Extract the [x, y] coordinate from the center of the cell holding the provided text.  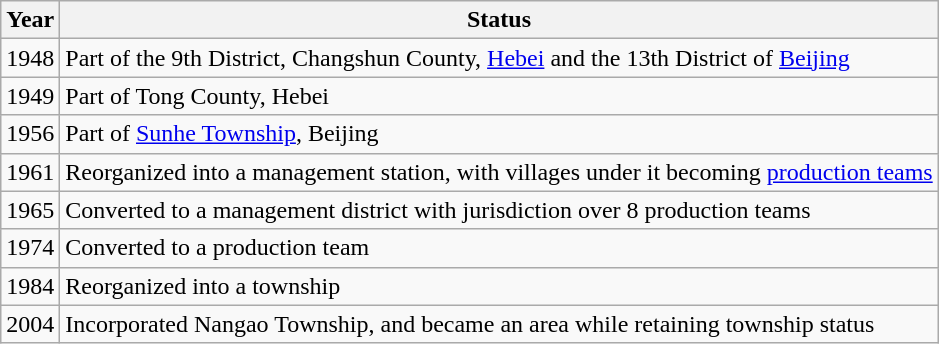
Part of the 9th District, Changshun County, Hebei and the 13th District of Beijing [499, 58]
Reorganized into a township [499, 286]
Reorganized into a management station, with villages under it becoming production teams [499, 172]
1984 [30, 286]
1956 [30, 134]
1965 [30, 210]
1949 [30, 96]
Incorporated Nangao Township, and became an area while retaining township status [499, 324]
Converted to a production team [499, 248]
Part of Sunhe Township, Beijing [499, 134]
1961 [30, 172]
1974 [30, 248]
1948 [30, 58]
Status [499, 20]
Year [30, 20]
Converted to a management district with jurisdiction over 8 production teams [499, 210]
Part of Tong County, Hebei [499, 96]
2004 [30, 324]
